Scan for the cell matching the given text and deliver its [X, Y] coordinate at center. 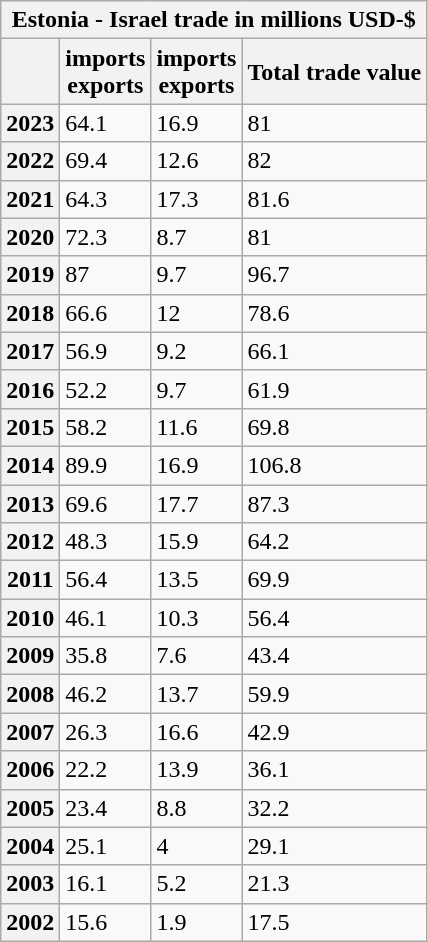
2017 [30, 351]
2020 [30, 237]
2019 [30, 275]
29.1 [334, 846]
2022 [30, 161]
56.9 [106, 351]
58.2 [106, 427]
64.1 [106, 123]
2004 [30, 846]
22.2 [106, 770]
8.8 [196, 808]
35.8 [106, 656]
52.2 [106, 389]
2016 [30, 389]
48.3 [106, 542]
2009 [30, 656]
2007 [30, 732]
15.9 [196, 542]
2021 [30, 199]
16.1 [106, 884]
46.1 [106, 618]
10.3 [196, 618]
72.3 [106, 237]
25.1 [106, 846]
1.9 [196, 922]
43.4 [334, 656]
17.3 [196, 199]
2008 [30, 694]
13.7 [196, 694]
89.9 [106, 465]
17.7 [196, 503]
36.1 [334, 770]
32.2 [334, 808]
64.3 [106, 199]
12.6 [196, 161]
66.6 [106, 313]
12 [196, 313]
17.5 [334, 922]
64.2 [334, 542]
2014 [30, 465]
87 [106, 275]
96.7 [334, 275]
42.9 [334, 732]
8.7 [196, 237]
16.6 [196, 732]
69.9 [334, 580]
2005 [30, 808]
2012 [30, 542]
81.6 [334, 199]
78.6 [334, 313]
2023 [30, 123]
2013 [30, 503]
61.9 [334, 389]
2006 [30, 770]
Total trade value [334, 72]
2011 [30, 580]
2002 [30, 922]
106.8 [334, 465]
2015 [30, 427]
59.9 [334, 694]
Estonia - Israel trade in millions USD-$ [214, 20]
15.6 [106, 922]
13.9 [196, 770]
46.2 [106, 694]
2003 [30, 884]
69.8 [334, 427]
69.4 [106, 161]
69.6 [106, 503]
66.1 [334, 351]
82 [334, 161]
4 [196, 846]
9.2 [196, 351]
21.3 [334, 884]
87.3 [334, 503]
2018 [30, 313]
7.6 [196, 656]
23.4 [106, 808]
5.2 [196, 884]
2010 [30, 618]
13.5 [196, 580]
26.3 [106, 732]
11.6 [196, 427]
